Pinpoint the cell where the given text exists, returning its (x, y) midpoint coordinate. 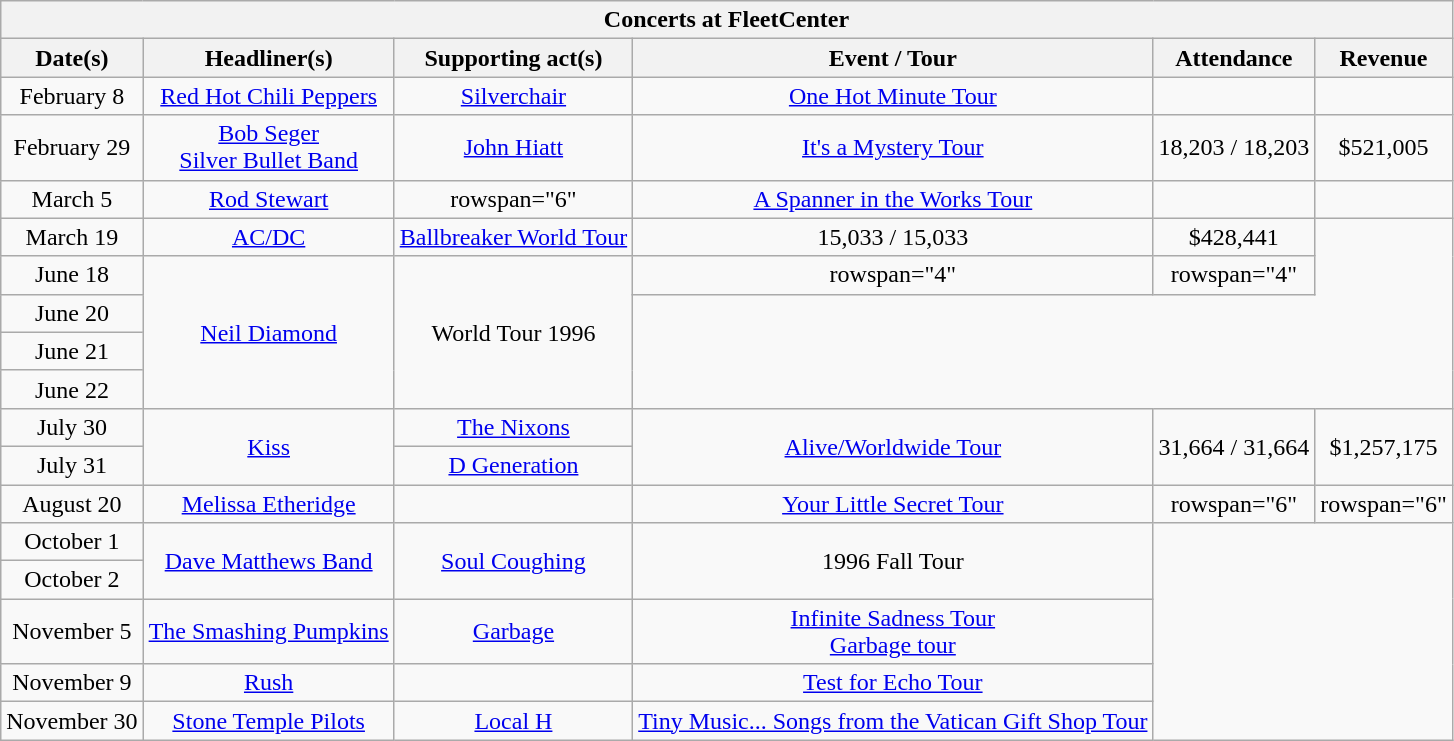
John Hiatt (513, 148)
February 29 (72, 148)
Kiss (268, 446)
A Spanner in the Works Tour (893, 199)
November 5 (72, 632)
October 1 (72, 542)
October 2 (72, 580)
November 30 (72, 721)
Supporting act(s) (513, 58)
June 21 (72, 351)
Ballbreaker World Tour (513, 237)
Tiny Music... Songs from the Vatican Gift Shop Tour (893, 721)
Bob SegerSilver Bullet Band (268, 148)
D Generation (513, 465)
31,664 / 31,664 (1234, 446)
The Nixons (513, 427)
Your Little Secret Tour (893, 503)
November 9 (72, 683)
Rush (268, 683)
June 18 (72, 275)
Garbage (513, 632)
February 8 (72, 96)
June 22 (72, 389)
15,033 / 15,033 (893, 237)
Headliner(s) (268, 58)
World Tour 1996 (513, 332)
August 20 (72, 503)
Test for Echo Tour (893, 683)
Melissa Etheridge (268, 503)
1996 Fall Tour (893, 561)
The Smashing Pumpkins (268, 632)
Revenue (1384, 58)
Stone Temple Pilots (268, 721)
Event / Tour (893, 58)
Rod Stewart (268, 199)
March 5 (72, 199)
March 19 (72, 237)
Concerts at FleetCenter (726, 20)
July 31 (72, 465)
$428,441 (1234, 237)
AC/DC (268, 237)
Red Hot Chili Peppers (268, 96)
One Hot Minute Tour (893, 96)
Alive/Worldwide Tour (893, 446)
It's a Mystery Tour (893, 148)
$1,257,175 (1384, 446)
Attendance (1234, 58)
Silverchair (513, 96)
July 30 (72, 427)
Soul Coughing (513, 561)
Dave Matthews Band (268, 561)
June 20 (72, 313)
Neil Diamond (268, 332)
$521,005 (1384, 148)
Infinite Sadness TourGarbage tour (893, 632)
Local H (513, 721)
18,203 / 18,203 (1234, 148)
Date(s) (72, 58)
